Return the [X, Y] coordinate for the center point of the cell that contains the specified text.  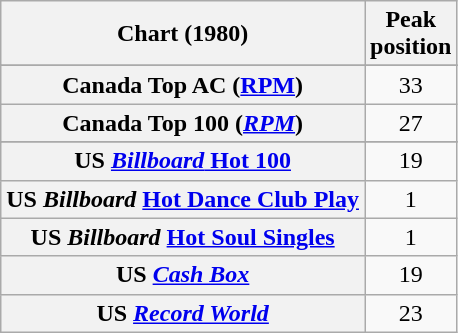
Canada Top 100 (RPM) [183, 123]
Chart (1980) [183, 34]
US Record World [183, 313]
Canada Top AC (RPM) [183, 85]
23 [411, 313]
US Billboard Hot Soul Singles [183, 237]
33 [411, 85]
Peakposition [411, 34]
27 [411, 123]
US Cash Box [183, 275]
US Billboard Hot 100 [183, 161]
US Billboard Hot Dance Club Play [183, 199]
